For the text-containing cell, return its midpoint in (x, y) coordinate format. 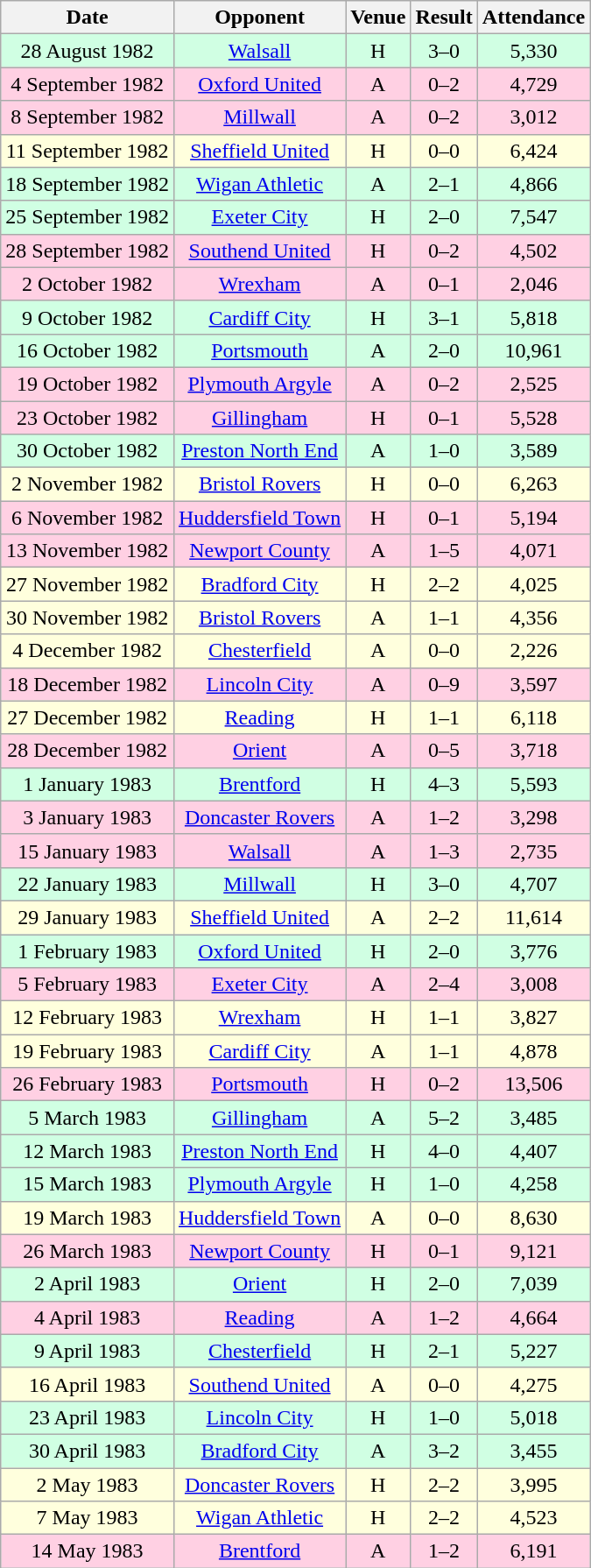
0–9 (444, 684)
5 February 1983 (88, 985)
2 November 1982 (88, 484)
2,226 (533, 651)
8 September 1982 (88, 117)
5 March 1983 (88, 1118)
Date (88, 18)
3,008 (533, 985)
4,258 (533, 1184)
28 September 1982 (88, 251)
4,071 (533, 551)
27 December 1982 (88, 717)
29 January 1983 (88, 917)
3,827 (533, 1018)
6,424 (533, 151)
5,227 (533, 1351)
4,407 (533, 1151)
23 October 1982 (88, 418)
0–5 (444, 751)
4 December 1982 (88, 651)
2,735 (533, 851)
Attendance (533, 18)
2 April 1983 (88, 1284)
19 February 1983 (88, 1051)
4 April 1983 (88, 1317)
10,961 (533, 350)
5,818 (533, 317)
4,707 (533, 884)
3,012 (533, 117)
4,664 (533, 1317)
1 February 1983 (88, 950)
30 October 1982 (88, 451)
5–2 (444, 1118)
1–5 (444, 551)
1 January 1983 (88, 784)
4 September 1982 (88, 84)
6,191 (533, 1551)
5,194 (533, 518)
12 March 1983 (88, 1151)
3,589 (533, 451)
Opponent (259, 18)
16 April 1983 (88, 1384)
4,025 (533, 584)
9,121 (533, 1251)
Result (444, 18)
25 September 1982 (88, 217)
5,018 (533, 1417)
13,506 (533, 1084)
13 November 1982 (88, 551)
2–4 (444, 985)
28 August 1982 (88, 51)
5,593 (533, 784)
15 March 1983 (88, 1184)
19 March 1983 (88, 1218)
4,729 (533, 84)
18 December 1982 (88, 684)
3,995 (533, 1485)
4,866 (533, 184)
4–0 (444, 1151)
3,485 (533, 1118)
2 May 1983 (88, 1485)
2,525 (533, 384)
3 January 1983 (88, 817)
4,356 (533, 618)
2 October 1982 (88, 284)
16 October 1982 (88, 350)
7,547 (533, 217)
7 May 1983 (88, 1518)
22 January 1983 (88, 884)
6,263 (533, 484)
5,330 (533, 51)
4,502 (533, 251)
4,878 (533, 1051)
9 April 1983 (88, 1351)
28 December 1982 (88, 751)
3–2 (444, 1451)
5,528 (533, 418)
12 February 1983 (88, 1018)
15 January 1983 (88, 851)
26 March 1983 (88, 1251)
4–3 (444, 784)
26 February 1983 (88, 1084)
23 April 1983 (88, 1417)
6,118 (533, 717)
Venue (378, 18)
4,523 (533, 1518)
9 October 1982 (88, 317)
7,039 (533, 1284)
30 November 1982 (88, 618)
3,597 (533, 684)
8,630 (533, 1218)
19 October 1982 (88, 384)
14 May 1983 (88, 1551)
1–3 (444, 851)
30 April 1983 (88, 1451)
3,455 (533, 1451)
27 November 1982 (88, 584)
6 November 1982 (88, 518)
3,718 (533, 751)
4,275 (533, 1384)
3–1 (444, 317)
2,046 (533, 284)
3,298 (533, 817)
11,614 (533, 917)
18 September 1982 (88, 184)
11 September 1982 (88, 151)
3,776 (533, 950)
